Capture the cell that displays the provided text and extract its (X, Y) central coordinate. 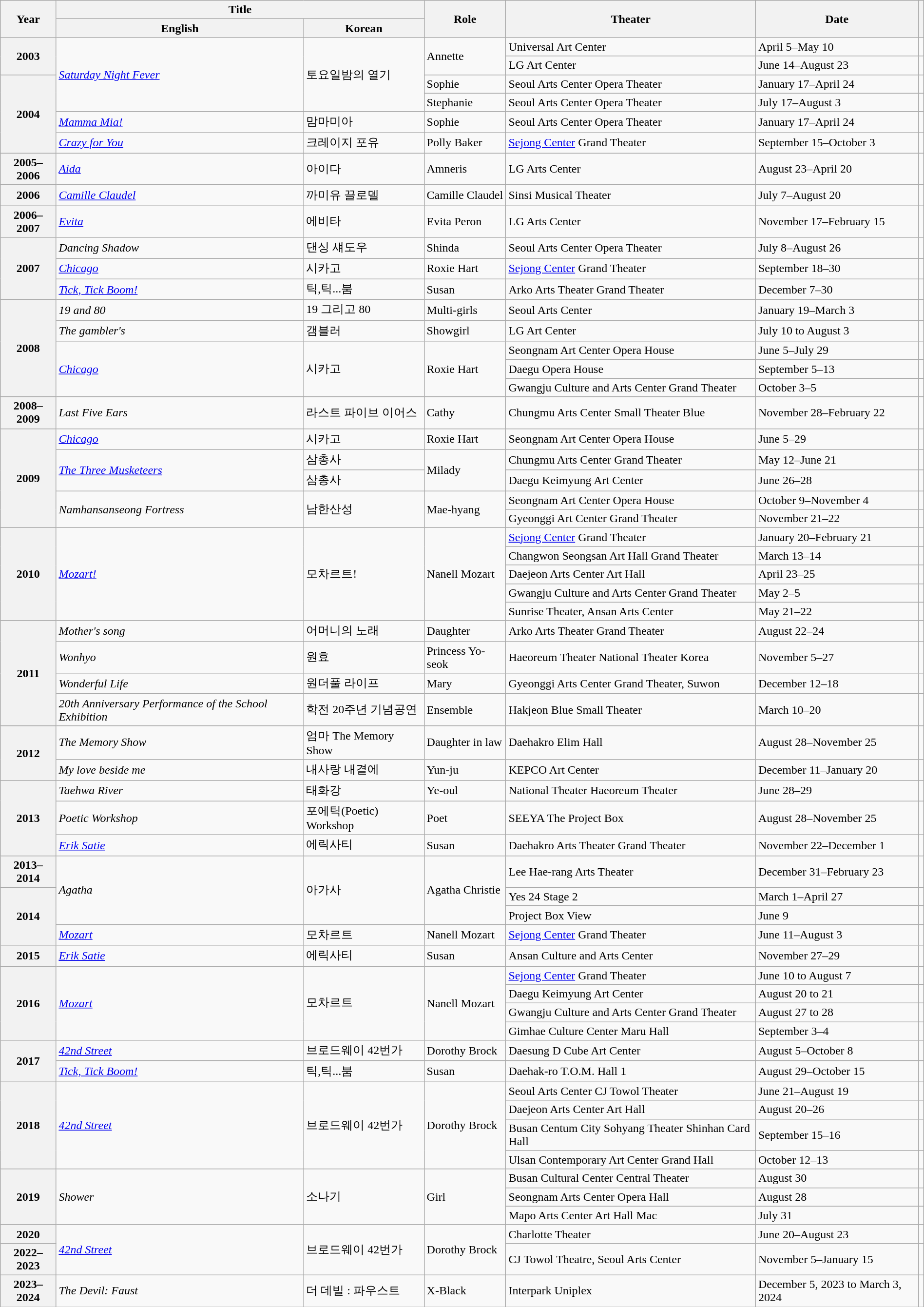
2007 (28, 269)
2013 (28, 818)
Role (465, 19)
Wonhyo (180, 657)
2011 (28, 673)
September 18–30 (837, 269)
June 26–28 (837, 481)
Stephanie (465, 102)
June 28–29 (837, 791)
Crazy for You (180, 143)
19 and 80 (180, 310)
Title (240, 10)
The Devil: Faust (180, 1291)
학전 20주년 기념공연 (364, 710)
태화강 (364, 791)
Year (28, 19)
Amneris (465, 169)
Saturday Night Fever (180, 75)
Shinda (465, 248)
2022–2023 (28, 1259)
November 28–February 22 (837, 412)
Wonderful Life (180, 683)
May 12–June 21 (837, 460)
August 22–24 (837, 631)
July 7–August 20 (837, 195)
Gyeonggi Arts Center Grand Theater, Suwon (631, 683)
Haeoreum Theater National Theater Korea (631, 657)
October 3–5 (837, 388)
August 20 to 21 (837, 994)
2008 (28, 348)
Mother's song (180, 631)
Princess Yo-seok (465, 657)
Universal Art Center (631, 47)
Evita (180, 221)
Chungmu Arts Center Small Theater Blue (631, 412)
갬블러 (364, 331)
Polly Baker (465, 143)
Taehwa River (180, 791)
어머니의 노래 (364, 631)
포에틱(Poetic) Workshop (364, 818)
Gyeonggi Art Center Grand Theater (631, 519)
Annette (465, 56)
2015 (28, 956)
Korean (364, 28)
2008–2009 (28, 412)
Aida (180, 169)
June 9 (837, 915)
October 12–13 (837, 1160)
Mozart! (180, 574)
Yun-ju (465, 770)
소나기 (364, 1197)
토요일밤의 열기 (364, 75)
May 2–5 (837, 593)
Dancing Shadow (180, 248)
2013–2014 (28, 872)
2006 (28, 195)
Theater (631, 19)
Changwon Seongsan Art Hall Grand Theater (631, 556)
Namhansanseong Fortress (180, 509)
20th Anniversary Performance of the School Exhibition (180, 710)
Poet (465, 818)
라스트 파이브 이어스 (364, 412)
The gambler's (180, 331)
모차르트! (364, 574)
원효 (364, 657)
September 15–16 (837, 1135)
Daehak-ro T.O.M. Hall 1 (631, 1072)
August 30 (837, 1178)
July 17–August 3 (837, 102)
Daughter (465, 631)
April 5–May 10 (837, 47)
아이다 (364, 169)
엄마 The Memory Show (364, 742)
June 11–August 3 (837, 935)
Ulsan Contemporary Art Center Grand Hall (631, 1160)
Poetic Workshop (180, 818)
Seoul Arts Center (631, 310)
Project Box View (631, 915)
Chungmu Arts Center Grand Theater (631, 460)
CJ Towol Theatre, Seoul Arts Center (631, 1259)
June 5–July 29 (837, 351)
Last Five Ears (180, 412)
March 13–14 (837, 556)
June 10 to August 7 (837, 975)
Ensemble (465, 710)
2016 (28, 1003)
Interpark Uniplex (631, 1291)
Sinsi Musical Theater (631, 195)
December 5, 2023 to March 3, 2024 (837, 1291)
March 10–20 (837, 710)
Mae-hyang (465, 509)
The Three Musketeers (180, 470)
Date (837, 19)
June 20–August 23 (837, 1234)
December 11–January 20 (837, 770)
July 31 (837, 1215)
남한산성 (364, 509)
2009 (28, 478)
Lee Hae-rang Arts Theater (631, 872)
Ansan Culture and Arts Center (631, 956)
December 7–30 (837, 290)
November 21–22 (837, 519)
에비타 (364, 221)
November 5–January 15 (837, 1259)
Evita Peron (465, 221)
2020 (28, 1234)
Daehakro Arts Theater Grand Theater (631, 845)
Cathy (465, 412)
January 20–February 21 (837, 537)
X-Black (465, 1291)
댄싱 섀도우 (364, 248)
2019 (28, 1197)
July 10 to August 3 (837, 331)
November 5–27 (837, 657)
Daegu Opera House (631, 369)
National Theater Haeoreum Theater (631, 791)
August 5–October 8 (837, 1051)
원더풀 라이프 (364, 683)
Mapo Arts Center Art Hall Mac (631, 1215)
2023–2024 (28, 1291)
2006–2007 (28, 221)
The Memory Show (180, 742)
Showgirl (465, 331)
English (180, 28)
September 3–4 (837, 1031)
Busan Cultural Center Central Theater (631, 1178)
July 8–August 26 (837, 248)
April 23–25 (837, 574)
2010 (28, 574)
January 19–March 3 (837, 310)
June 14–August 23 (837, 65)
2018 (28, 1125)
December 31–February 23 (837, 872)
SEEYA The Project Box (631, 818)
Yes 24 Stage 2 (631, 897)
Milady (465, 470)
May 21–22 (837, 611)
KEPCO Art Center (631, 770)
Girl (465, 1197)
August 27 to 28 (837, 1013)
2004 (28, 114)
내사랑 내곁에 (364, 770)
Agatha (180, 890)
크레이지 포유 (364, 143)
Sunrise Theater, Ansan Arts Center (631, 611)
2012 (28, 753)
맘마미아 (364, 122)
November 27–29 (837, 956)
Hakjeon Blue Small Theater (631, 710)
Daesung D Cube Art Center (631, 1051)
November 17–February 15 (837, 221)
August 29–October 15 (837, 1072)
2003 (28, 56)
November 22–December 1 (837, 845)
2017 (28, 1061)
September 5–13 (837, 369)
September 15–October 3 (837, 143)
Mary (465, 683)
2014 (28, 917)
August 20–26 (837, 1110)
My love beside me (180, 770)
March 1–April 27 (837, 897)
Seoul Arts Center CJ Towol Theater (631, 1091)
Multi-girls (465, 310)
Daughter in law (465, 742)
Shower (180, 1197)
June 5–29 (837, 439)
Busan Centum City Sohyang Theater Shinhan Card Hall (631, 1135)
19 그리고 80 (364, 310)
Ye-oul (465, 791)
October 9–November 4 (837, 500)
2005–2006 (28, 169)
아가사 (364, 890)
Daehakro Elim Hall (631, 742)
August 28 (837, 1197)
Mamma Mia! (180, 122)
June 21–August 19 (837, 1091)
Gimhae Culture Center Maru Hall (631, 1031)
까미유 끌로델 (364, 195)
Agatha Christie (465, 890)
August 23–April 20 (837, 169)
December 12–18 (837, 683)
더 데빌 : 파우스트 (364, 1291)
Seongnam Arts Center Opera Hall (631, 1197)
Charlotte Theater (631, 1234)
